Locate the cell with the specified text and output its [x, y] center coordinate. 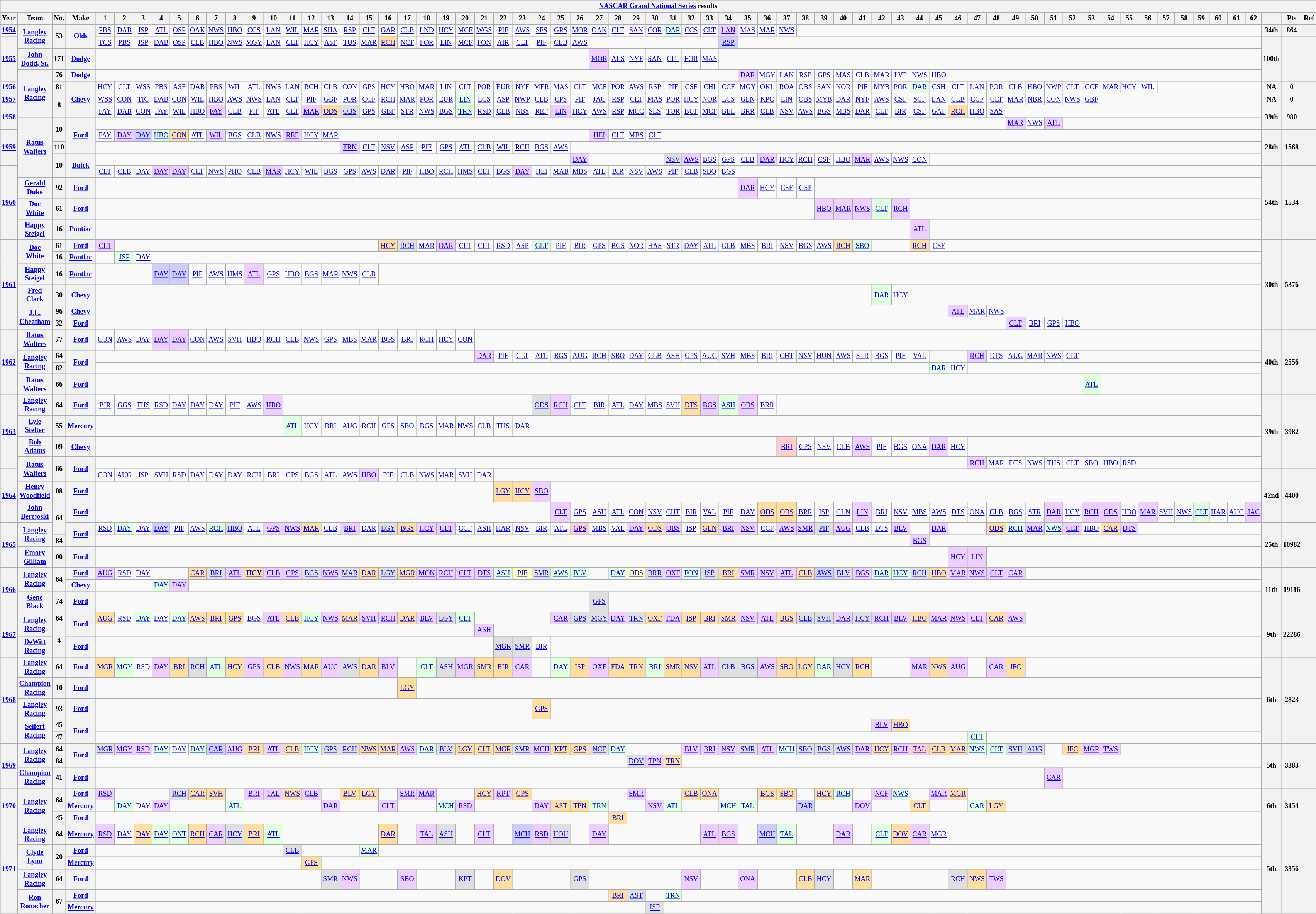
1961 [9, 285]
35 [747, 19]
OKL [767, 87]
1534 [1292, 202]
100th [1272, 59]
30th [1272, 285]
22286 [1292, 634]
J.L. Cheatham [35, 317]
1967 [9, 634]
12 [312, 19]
John Berejoski [35, 512]
40th [1272, 362]
SLS [655, 111]
23 [522, 19]
4400 [1292, 496]
9 [254, 19]
17 [407, 19]
58 [1184, 19]
Gerald Duke [35, 188]
40 [843, 19]
MAB [561, 171]
21 [484, 19]
34 [728, 19]
LND [427, 30]
37 [787, 19]
CSH [939, 87]
1964 [9, 496]
31 [673, 19]
5376 [1292, 285]
Ron Ronacher [35, 902]
Emory Gilliam [35, 557]
1956 [9, 87]
6 [198, 19]
110 [59, 148]
2556 [1292, 362]
18 [427, 19]
KPC [767, 99]
Team [35, 19]
1960 [9, 202]
Seifert Racing [35, 731]
15 [369, 19]
08 [59, 492]
22 [503, 19]
COR [655, 30]
SHA [330, 30]
Gene Black [35, 602]
60 [1218, 19]
1969 [9, 765]
54 [1111, 19]
92 [59, 188]
1970 [9, 806]
1954 [9, 30]
HAS [655, 246]
25 [561, 19]
28th [1272, 148]
GAF [939, 111]
DeWitt Racing [35, 646]
1968 [9, 700]
Clyde Lynn [35, 857]
ONT [179, 834]
John Dodd, Sr. [35, 59]
Year [9, 19]
ROA [787, 87]
93 [59, 709]
34th [1272, 30]
1955 [9, 59]
48 [996, 19]
19 [446, 19]
54th [1272, 202]
59 [1201, 19]
NBS [522, 111]
52 [1072, 19]
GSP [805, 188]
HUN [824, 356]
57 [1166, 19]
33 [710, 19]
MER [542, 87]
38 [805, 19]
CPS [561, 99]
1962 [9, 362]
NBR [1035, 99]
PHO [235, 171]
3383 [1292, 765]
1957 [9, 99]
1 [105, 19]
171 [59, 59]
SAS [996, 111]
TOR [673, 111]
77 [59, 340]
7 [216, 19]
67 [59, 902]
Olds [81, 36]
BEL [728, 111]
43 [901, 19]
25th [1272, 545]
3 [144, 19]
ALS [618, 59]
00 [59, 557]
1963 [9, 432]
76 [59, 75]
BUF [691, 111]
Henry Woodfield [35, 492]
29 [636, 19]
96 [59, 311]
Lyle Stelter [35, 426]
50 [1035, 19]
SFS [542, 30]
11 [293, 19]
TUS [350, 42]
NASCAR Grand National Series results [658, 6]
980 [1292, 117]
No. [59, 19]
46 [958, 19]
28 [618, 19]
24 [542, 19]
CHI [710, 87]
1965 [9, 545]
LVP [901, 75]
MCC [636, 111]
36 [767, 19]
09 [59, 447]
14 [350, 19]
Ref [1309, 19]
Bob Adams [35, 447]
51 [1054, 19]
Buick [81, 165]
10982 [1292, 545]
Make [81, 19]
81 [59, 87]
39 [824, 19]
GAR [388, 30]
27 [599, 19]
3356 [1292, 869]
42 [882, 19]
Pts [1292, 19]
GGS [124, 405]
13 [330, 19]
1958 [9, 117]
2823 [1292, 700]
26 [580, 19]
TCS [105, 42]
TIC [144, 99]
82 [59, 368]
WGS [484, 30]
56 [1148, 19]
2 [124, 19]
42nd [1272, 496]
AIR [503, 42]
74 [59, 602]
1971 [9, 869]
1966 [9, 590]
3982 [1292, 432]
3154 [1292, 806]
11th [1272, 590]
1959 [9, 148]
MON [427, 573]
1568 [1292, 148]
44 [920, 19]
9th [1272, 634]
5 [179, 19]
SCF [920, 99]
HOU [561, 834]
49 [1016, 19]
864 [1292, 30]
Fred Clark [35, 295]
19116 [1292, 590]
GRS [561, 30]
- [1292, 59]
62 [1254, 19]
